Determine the (X, Y) coordinate at the center of the cell enclosing the given text.  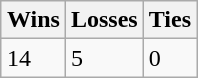
14 (33, 58)
Wins (33, 20)
5 (104, 58)
0 (170, 58)
Ties (170, 20)
Losses (104, 20)
